Return [x, y] of the center of cell containing provided text 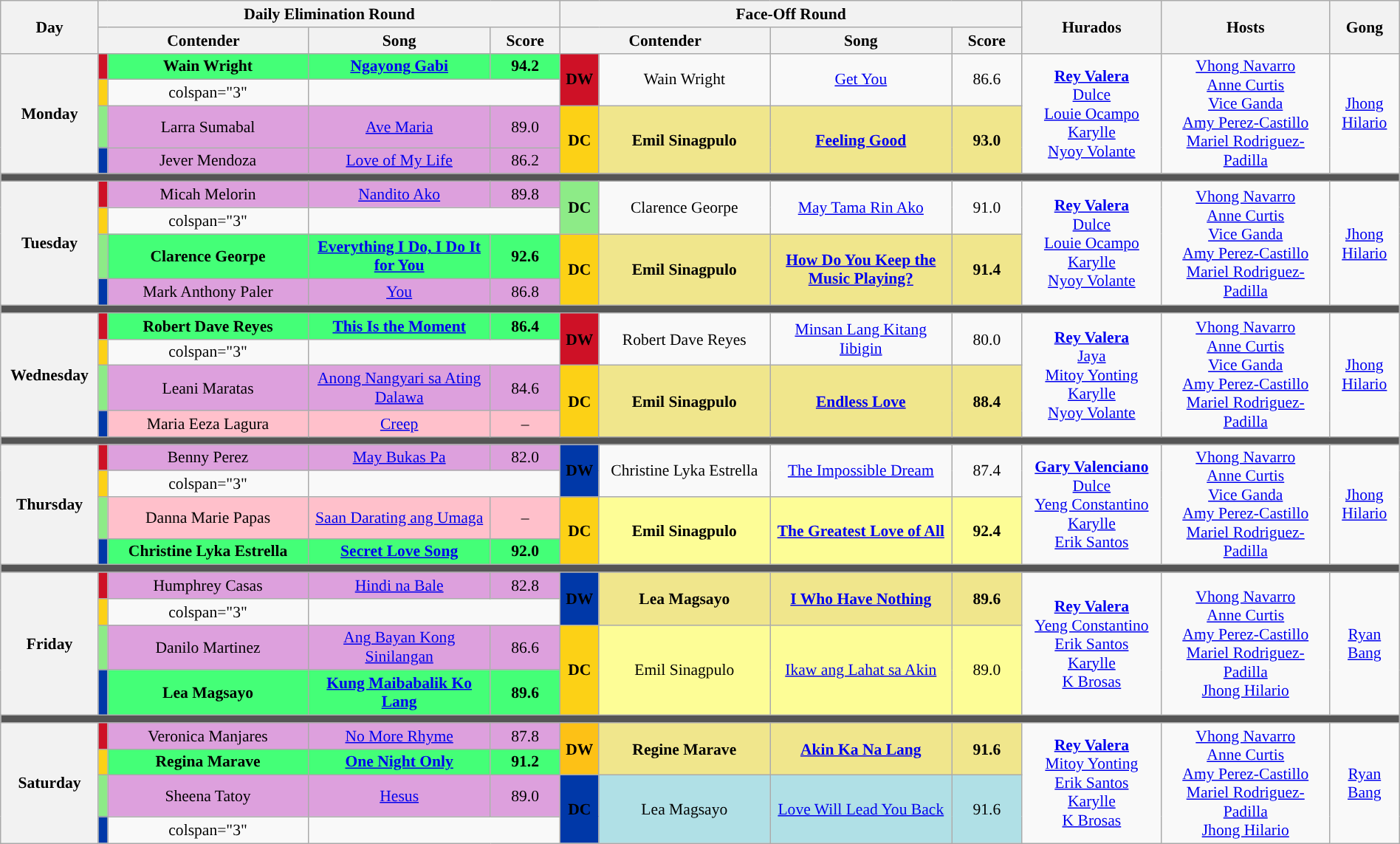
Rey ValeraJayaMitoy YontingKarylleNyoy Volante [1091, 375]
88.4 [986, 402]
87.8 [526, 736]
How Do You Keep the Music Playing? [861, 270]
May Bukas Pa [399, 458]
Daily Elimination Round [329, 14]
Ang Bayan Kong Sinilangan [399, 647]
Gong [1365, 27]
Anong Nangyari sa Ating Dalawa [399, 388]
Tuesday [50, 244]
Rey ValeraYeng ConstantinoErik SantosKarylleK Brosas [1091, 644]
Face-Off Round [792, 14]
May Tama Rin Ako [861, 208]
Ikaw ang Lahat sa Akin [861, 670]
Benny Perez [208, 458]
Monday [50, 114]
91.2 [526, 762]
Wednesday [50, 375]
One Night Only [399, 762]
Sheena Tatoy [208, 796]
Veronica Manjares [208, 736]
Jever Mendoza [208, 161]
The Impossible Dream [861, 471]
Saturday [50, 783]
80.0 [986, 340]
84.6 [526, 388]
Get You [861, 80]
Creep [399, 424]
Saan Darating ang Umaga [399, 518]
No More Rhyme [399, 736]
92.0 [526, 552]
Thursday [50, 505]
Gary ValencianoDulceYeng ConstantinoKarylleErik Santos [1091, 505]
92.6 [526, 257]
89.8 [526, 195]
Humphrey Casas [208, 586]
Micah Melorin [208, 195]
Hesus [399, 796]
Hindi na Bale [399, 586]
Larra Sumabal [208, 127]
Feeling Good [861, 140]
Love of My Life [399, 161]
You [399, 292]
91.0 [986, 208]
Friday [50, 644]
93.0 [986, 140]
Hosts [1245, 27]
Rey ValeraMitoy YontingErik SantosKarylleK Brosas [1091, 783]
Regina Marave [208, 762]
Regine Marave [684, 749]
The Greatest Love of All [861, 531]
87.4 [986, 471]
82.0 [526, 458]
Akin Ka Na Lang [861, 749]
This Is the Moment [399, 326]
92.4 [986, 531]
Love Will Lead You Back [861, 809]
Danilo Martinez [208, 647]
Endless Love [861, 402]
91.4 [986, 270]
86.4 [526, 326]
86.8 [526, 292]
86.2 [526, 161]
Kung Maibabalik Ko Lang [399, 693]
82.8 [526, 586]
Mark Anthony Paler [208, 292]
Ave Maria [399, 127]
Danna Marie Papas [208, 518]
Minsan Lang Kitang Iibigin [861, 340]
Everything I Do, I Do It for You [399, 257]
Ngayong Gabi [399, 66]
Maria Eeza Lagura [208, 424]
Hurados [1091, 27]
I Who Have Nothing [861, 598]
Nandito Ako [399, 195]
Day [50, 27]
Secret Love Song [399, 552]
94.2 [526, 66]
Leani Maratas [208, 388]
